Detect which cell encompasses the target text, then output its (X, Y) center coordinate. 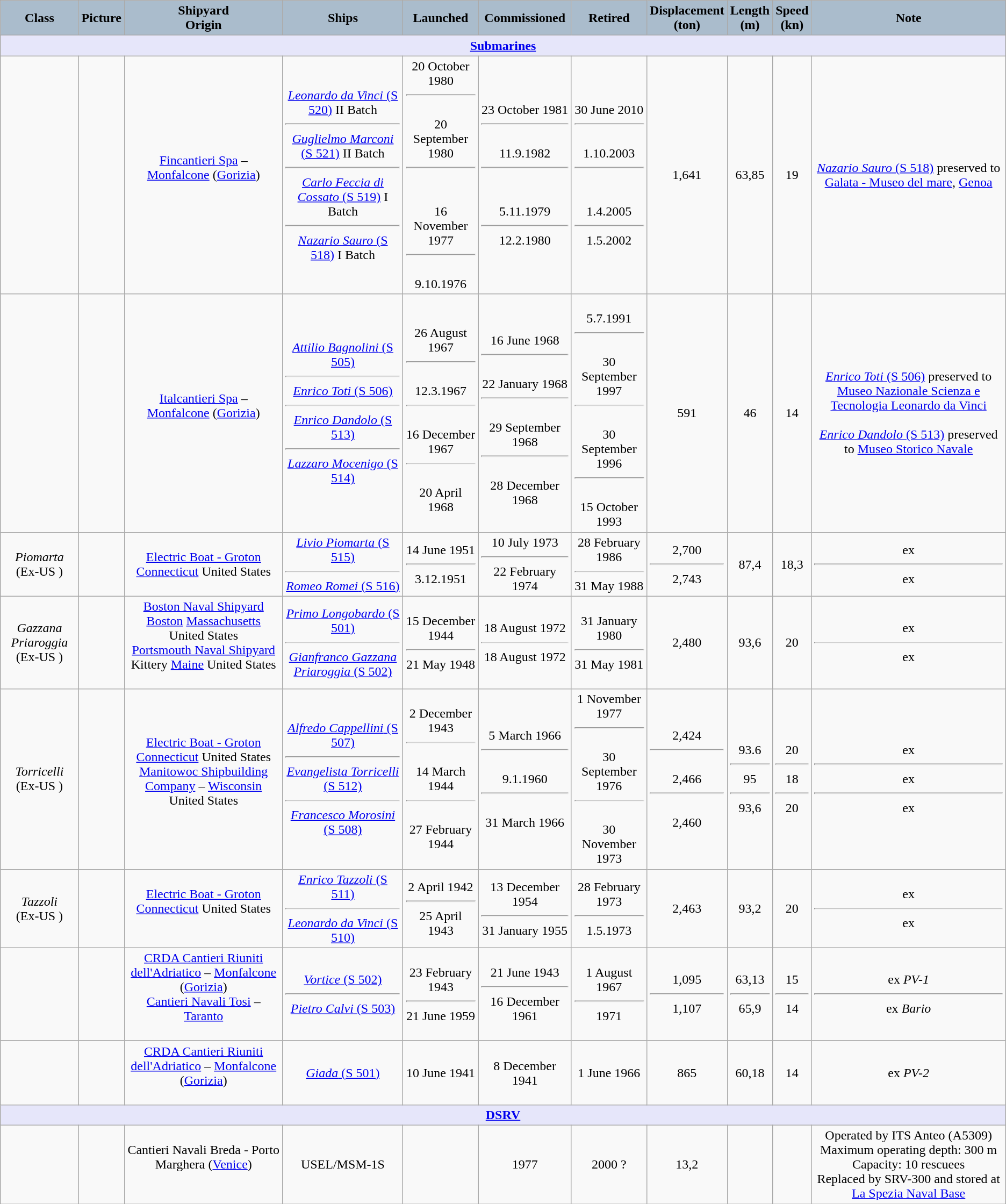
10 July 197322 February 1974 (524, 564)
Italcantieri Spa – Monfalcone (Gorizia) (203, 413)
Attilio Bagnolini (S 505)Enrico Toti (S 506)Enrico Dandolo (S 513)Lazzaro Mocenigo (S 514) (343, 413)
Boston Naval Shipyard Boston Massachusetts United StatesPortsmouth Naval Shipyard Kittery Maine United States (203, 643)
93,6 (750, 643)
2,463 (687, 908)
13 December 195431 January 1955 (524, 908)
10 June 1941 (441, 1073)
Piomarta (Ex-US ) (40, 564)
28 February 19731.5.1973 (609, 908)
2,4242,4662,460 (687, 779)
16 June 196822 January 196829 September 196828 December 1968 (524, 413)
30 June 20101.10.20031.4.20051.5.2002 (609, 175)
2 April 194225 April 1943 (441, 908)
Submarines (503, 46)
Vortice (S 502)Pietro Calvi (S 503) (343, 994)
Electric Boat - Groton Connecticut United StatesManitowoc Shipbuilding Company – Wisconsin United States (203, 779)
Ships (343, 18)
1,0951,107 (687, 994)
2,7002,743 (687, 564)
93,2 (750, 908)
1 November 197730 September 197630 November 1973 (609, 779)
63,85 (750, 175)
2000 ? (609, 1164)
Note (908, 18)
21 June 194316 December 1961 (524, 994)
18,3 (792, 564)
Enrico Tazzoli (S 511)Leonardo da Vinci (S 510) (343, 908)
Tazzoli (Ex-US ) (40, 908)
DSRV (503, 1115)
ex PV-2 (908, 1073)
Enrico Toti (S 506) preserved to Museo Nazionale Scienza e Tecnologia Leonardo da VinciEnrico Dandolo (S 513) preserved to Museo Storico Navale (908, 413)
93.69593,6 (750, 779)
23 October 198111.9.19825.11.197912.2.1980 (524, 175)
28 February 198631 May 1988 (609, 564)
Launched (441, 18)
Displacement(ton) (687, 18)
Commissioned (524, 18)
63,1365,9 (750, 994)
2,480 (687, 643)
20 October 198020 September 198016 November 19779.10.1976 (441, 175)
Picture (101, 18)
18 August 197218 August 1972 (524, 643)
Torricelli (Ex-US ) (40, 779)
ex ex ex (908, 779)
Giada (S 501) (343, 1073)
USEL/MSM-1S (343, 1164)
1514 (792, 994)
Cantieri Navali Breda - Porto Marghera (Venice) (203, 1164)
60,18 (750, 1073)
1 June 1966 (609, 1073)
Gazzana Priaroggia (Ex-US ) (40, 643)
1977 (524, 1164)
Leonardo da Vinci (S 520) II Batch Guglielmo Marconi (S 521) II Batch Carlo Feccia di Cossato (S 519) I Batch Nazario Sauro (S 518) I Batch (343, 175)
591 (687, 413)
Alfredo Cappellini (S 507)Evangelista Torricelli (S 512)Francesco Morosini (S 508) (343, 779)
Retired (609, 18)
Fincantieri Spa – Monfalcone (Gorizia) (203, 175)
1 August 19671971 (609, 994)
201820 (792, 779)
1,641 (687, 175)
ex PV-1ex Bario (908, 994)
15 December 194421 May 1948 (441, 643)
23 February 194321 June 1959 (441, 994)
CRDA Cantieri Riuniti dell'Adriatico – Monfalcone (Gorizia) (203, 1073)
865 (687, 1073)
14 June 19513.12.1951 (441, 564)
31 January 198031 May 1981 (609, 643)
2 December 194314 March 194427 February 1944 (441, 779)
ShipyardOrigin (203, 18)
Operated by ITS Anteo (A5309)Maximum operating depth: 300 mCapacity: 10 rescueesReplaced by SRV-300 and stored at La Spezia Naval Base (908, 1164)
8 December 1941 (524, 1073)
13,2 (687, 1164)
26 August 196712.3.196716 December 196720 April 1968 (441, 413)
19 (792, 175)
87,4 (750, 564)
46 (750, 413)
Primo Longobardo (S 501)Gianfranco Gazzana Priaroggia (S 502) (343, 643)
5.7.199130 September 199730 September 199615 October 1993 (609, 413)
CRDA Cantieri Riuniti dell'Adriatico – Monfalcone (Gorizia)Cantieri Navali Tosi – Taranto (203, 994)
Nazario Sauro (S 518) preserved to Galata - Museo del mare, Genoa (908, 175)
Livio Piomarta (S 515)Romeo Romei (S 516) (343, 564)
Class (40, 18)
Length(m) (750, 18)
Speed(kn) (792, 18)
5 March 19669.1.196031 March 1966 (524, 779)
